Capture the cell that displays the provided text and extract its (X, Y) central coordinate. 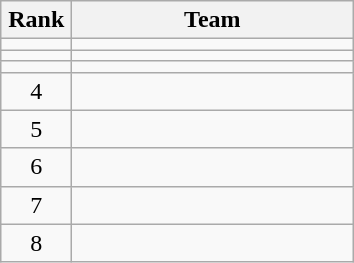
Team (212, 20)
7 (36, 205)
4 (36, 91)
6 (36, 167)
Rank (36, 20)
5 (36, 129)
8 (36, 243)
